Determine the (x, y) coordinate at the center of the cell enclosing the given text.  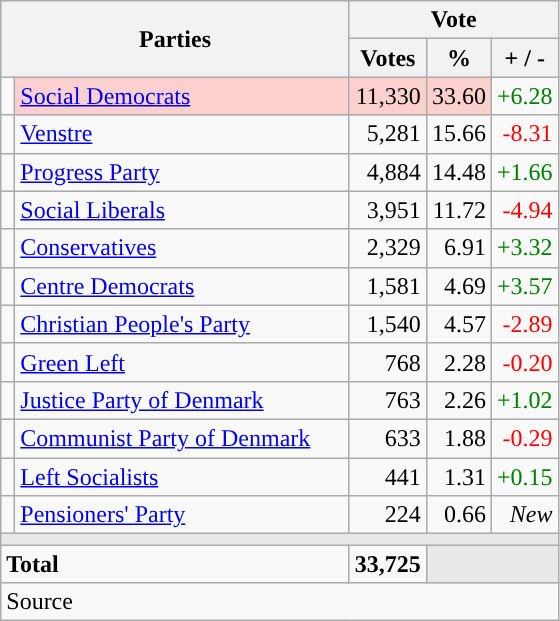
-8.31 (524, 134)
441 (388, 477)
Left Socialists (182, 477)
6.91 (458, 248)
33,725 (388, 564)
Christian People's Party (182, 324)
-0.29 (524, 438)
-4.94 (524, 210)
Green Left (182, 362)
763 (388, 400)
11.72 (458, 210)
Justice Party of Denmark (182, 400)
-2.89 (524, 324)
+6.28 (524, 96)
4.57 (458, 324)
Conservatives (182, 248)
Progress Party (182, 172)
2.26 (458, 400)
Social Democrats (182, 96)
+1.02 (524, 400)
4.69 (458, 286)
768 (388, 362)
4,884 (388, 172)
0.66 (458, 515)
Vote (454, 20)
Venstre (182, 134)
-0.20 (524, 362)
2,329 (388, 248)
14.48 (458, 172)
+1.66 (524, 172)
Parties (176, 39)
Communist Party of Denmark (182, 438)
2.28 (458, 362)
+3.32 (524, 248)
633 (388, 438)
+0.15 (524, 477)
1.31 (458, 477)
Total (176, 564)
Pensioners' Party (182, 515)
+ / - (524, 58)
% (458, 58)
Votes (388, 58)
Centre Democrats (182, 286)
3,951 (388, 210)
Source (280, 602)
5,281 (388, 134)
11,330 (388, 96)
1,540 (388, 324)
224 (388, 515)
15.66 (458, 134)
1.88 (458, 438)
New (524, 515)
Social Liberals (182, 210)
33.60 (458, 96)
1,581 (388, 286)
+3.57 (524, 286)
